Capture the cell that displays the provided text and extract its [x, y] central coordinate. 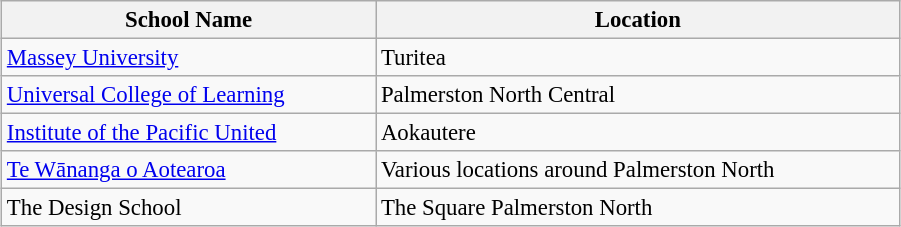
Institute of the Pacific United [189, 133]
The Design School [189, 208]
Universal College of Learning [189, 95]
Location [638, 20]
Te Wānanga o Aotearoa [189, 170]
Turitea [638, 57]
Aokautere [638, 133]
The Square Palmerston North [638, 208]
Various locations around Palmerston North [638, 170]
School Name [189, 20]
Palmerston North Central [638, 95]
Massey University [189, 57]
